Extract the (X, Y) coordinate from the center of the cell holding the provided text.  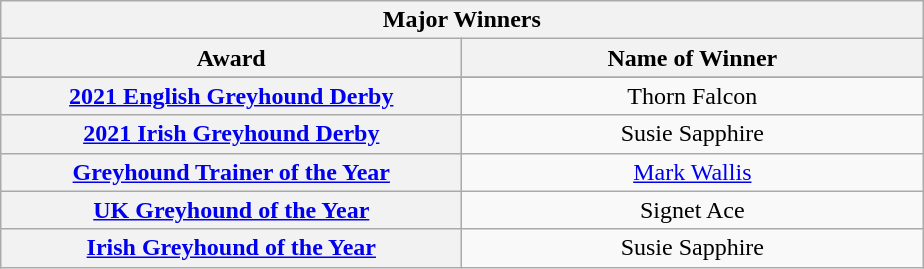
2021 Irish Greyhound Derby (232, 134)
Thorn Falcon (692, 96)
Award (232, 58)
UK Greyhound of the Year (232, 210)
Mark Wallis (692, 172)
Greyhound Trainer of the Year (232, 172)
Major Winners (462, 20)
2021 English Greyhound Derby (232, 96)
Irish Greyhound of the Year (232, 248)
Name of Winner (692, 58)
Signet Ace (692, 210)
